From the cell containing the given text, extract its center point as (x, y) coordinate. 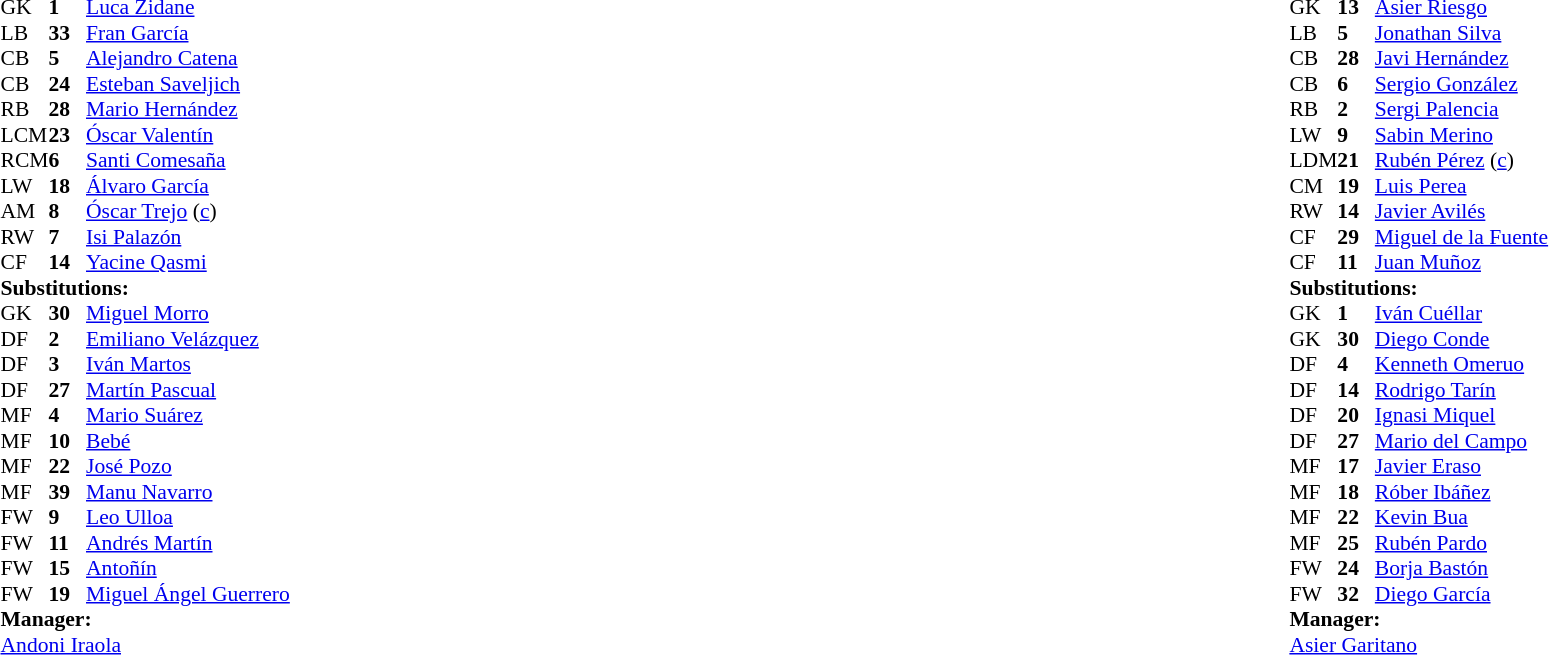
LDM (1313, 161)
25 (1356, 543)
15 (67, 569)
Óscar Trejo (c) (188, 211)
Javier Eraso (1462, 467)
33 (67, 33)
CM (1313, 186)
Iván Cuéllar (1462, 313)
1 (1356, 313)
23 (67, 135)
Emiliano Velázquez (188, 339)
Iván Martos (188, 365)
Mario Suárez (188, 415)
Sabin Merino (1462, 135)
Isi Palazón (188, 237)
Kenneth Omeruo (1462, 365)
LCM (24, 135)
Rubén Pardo (1462, 543)
Javier Avilés (1462, 211)
8 (67, 211)
Jonathan Silva (1462, 33)
Diego García (1462, 594)
Óscar Valentín (188, 135)
Mario Hernández (188, 109)
7 (67, 237)
Andrés Martín (188, 543)
Bebé (188, 441)
Fran García (188, 33)
10 (67, 441)
39 (67, 492)
Miguel Ángel Guerrero (188, 594)
21 (1356, 161)
32 (1356, 594)
Rodrigo Tarín (1462, 390)
Alejandro Catena (188, 59)
AM (24, 211)
Juan Muñoz (1462, 263)
Santi Comesaña (188, 161)
Ignasi Miquel (1462, 415)
29 (1356, 237)
Antoñín (188, 569)
20 (1356, 415)
Martín Pascual (188, 390)
RCM (24, 161)
Sergio González (1462, 84)
Leo Ulloa (188, 517)
Luis Perea (1462, 186)
Miguel Morro (188, 313)
17 (1356, 467)
Yacine Qasmi (188, 263)
Kevin Bua (1462, 517)
Esteban Saveljich (188, 84)
Álvaro García (188, 186)
3 (67, 365)
Sergi Palencia (1462, 109)
José Pozo (188, 467)
Mario del Campo (1462, 441)
Rubén Pérez (c) (1462, 161)
Diego Conde (1462, 339)
Miguel de la Fuente (1462, 237)
Borja Bastón (1462, 569)
Javi Hernández (1462, 59)
Róber Ibáñez (1462, 492)
Manu Navarro (188, 492)
